Output the (x, y) coordinate of the center of the cell containing the given text.  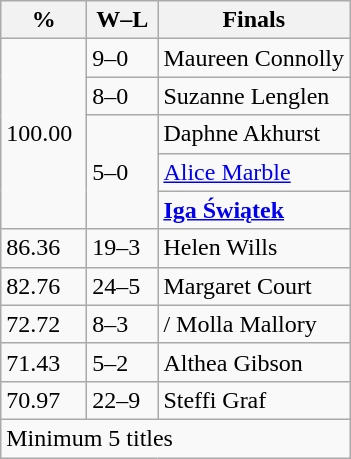
82.76 (44, 286)
Daphne Akhurst (254, 134)
Suzanne Lenglen (254, 96)
70.97 (44, 400)
71.43 (44, 362)
W–L (122, 20)
Althea Gibson (254, 362)
100.00 (44, 134)
5–0 (122, 172)
22–9 (122, 400)
8–0 (122, 96)
Margaret Court (254, 286)
Steffi Graf (254, 400)
9–0 (122, 58)
19–3 (122, 248)
Alice Marble (254, 172)
5–2 (122, 362)
Maureen Connolly (254, 58)
% (44, 20)
Finals (254, 20)
/ Molla Mallory (254, 324)
8–3 (122, 324)
72.72 (44, 324)
Iga Świątek (254, 210)
Helen Wills (254, 248)
86.36 (44, 248)
24–5 (122, 286)
Minimum 5 titles (176, 438)
